Extract the [x, y] coordinate from the center of the cell holding the provided text.  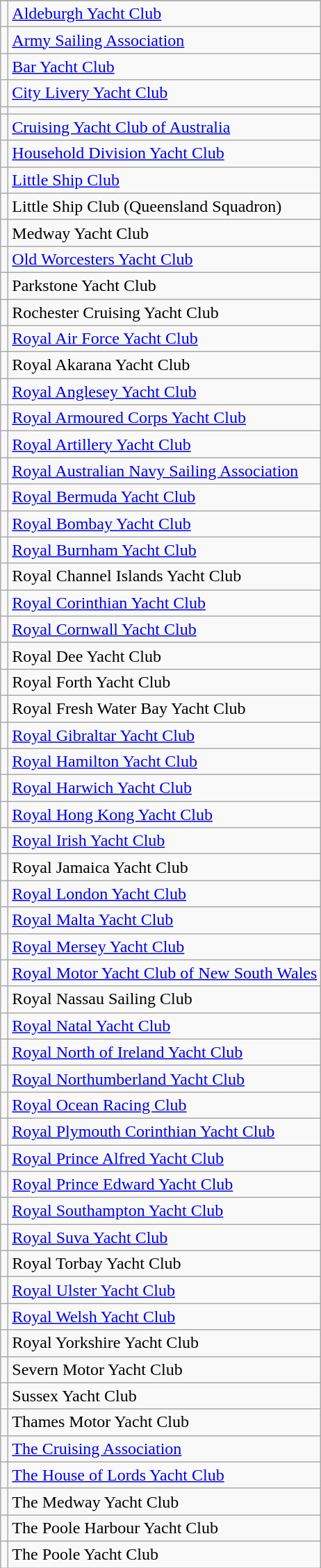
Old Worcesters Yacht Club [165, 259]
City Livery Yacht Club [165, 93]
Royal Australian Navy Sailing Association [165, 471]
Royal Harwich Yacht Club [165, 788]
Royal Gibraltar Yacht Club [165, 735]
Royal Air Force Yacht Club [165, 339]
Royal Torbay Yacht Club [165, 1264]
Bar Yacht Club [165, 67]
Royal Fresh Water Bay Yacht Club [165, 708]
Medway Yacht Club [165, 233]
Royal Hong Kong Yacht Club [165, 815]
The Poole Harbour Yacht Club [165, 1528]
Royal Armoured Corps Yacht Club [165, 418]
Household Division Yacht Club [165, 153]
Royal Natal Yacht Club [165, 1026]
Royal Channel Islands Yacht Club [165, 576]
Royal Hamilton Yacht Club [165, 762]
Royal Jamaica Yacht Club [165, 867]
The Poole Yacht Club [165, 1554]
Royal Suva Yacht Club [165, 1237]
The Cruising Association [165, 1449]
Royal Yorkshire Yacht Club [165, 1343]
Royal Malta Yacht Club [165, 920]
Royal Cornwall Yacht Club [165, 629]
Royal Prince Edward Yacht Club [165, 1185]
Royal Ulster Yacht Club [165, 1290]
Royal Bombay Yacht Club [165, 524]
Royal Welsh Yacht Club [165, 1317]
Royal Bermuda Yacht Club [165, 497]
Royal Motor Yacht Club of New South Wales [165, 973]
Royal Mersey Yacht Club [165, 946]
Sussex Yacht Club [165, 1396]
Royal Nassau Sailing Club [165, 999]
Royal North of Ireland Yacht Club [165, 1052]
Royal Anglesey Yacht Club [165, 392]
Cruising Yacht Club of Australia [165, 127]
Royal Corinthian Yacht Club [165, 603]
Royal Irish Yacht Club [165, 841]
Royal Prince Alfred Yacht Club [165, 1158]
Rochester Cruising Yacht Club [165, 312]
Little Ship Club (Queensland Squadron) [165, 206]
Royal Plymouth Corinthian Yacht Club [165, 1131]
The Medway Yacht Club [165, 1501]
Royal Akarana Yacht Club [165, 365]
Little Ship Club [165, 180]
Royal Ocean Racing Club [165, 1105]
The House of Lords Yacht Club [165, 1475]
Royal Artillery Yacht Club [165, 444]
Severn Motor Yacht Club [165, 1369]
Royal London Yacht Club [165, 894]
Aldeburgh Yacht Club [165, 14]
Royal Northumberland Yacht Club [165, 1078]
Royal Burnham Yacht Club [165, 550]
Army Sailing Association [165, 40]
Thames Motor Yacht Club [165, 1422]
Royal Dee Yacht Club [165, 656]
Royal Southampton Yacht Club [165, 1211]
Royal Forth Yacht Club [165, 682]
Parkstone Yacht Club [165, 285]
